Return (X, Y) of the center of cell containing provided text 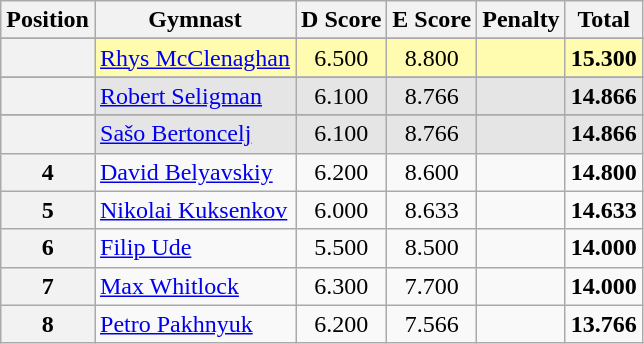
David Belyavskiy (194, 172)
Position (48, 20)
8.500 (432, 248)
15.300 (604, 58)
Robert Seligman (194, 96)
Filip Ude (194, 248)
6.500 (342, 58)
7.700 (432, 286)
6.300 (342, 286)
5.500 (342, 248)
E Score (432, 20)
Penalty (521, 20)
7 (48, 286)
Petro Pakhnyuk (194, 324)
6 (48, 248)
Rhys McClenaghan (194, 58)
4 (48, 172)
13.766 (604, 324)
8.633 (432, 210)
14.800 (604, 172)
D Score (342, 20)
6.000 (342, 210)
7.566 (432, 324)
Total (604, 20)
8.600 (432, 172)
5 (48, 210)
14.633 (604, 210)
8.800 (432, 58)
Sašo Bertoncelj (194, 134)
Max Whitlock (194, 286)
8 (48, 324)
Gymnast (194, 20)
Nikolai Kuksenkov (194, 210)
